Locate the cell with the specified text and output its (X, Y) center coordinate. 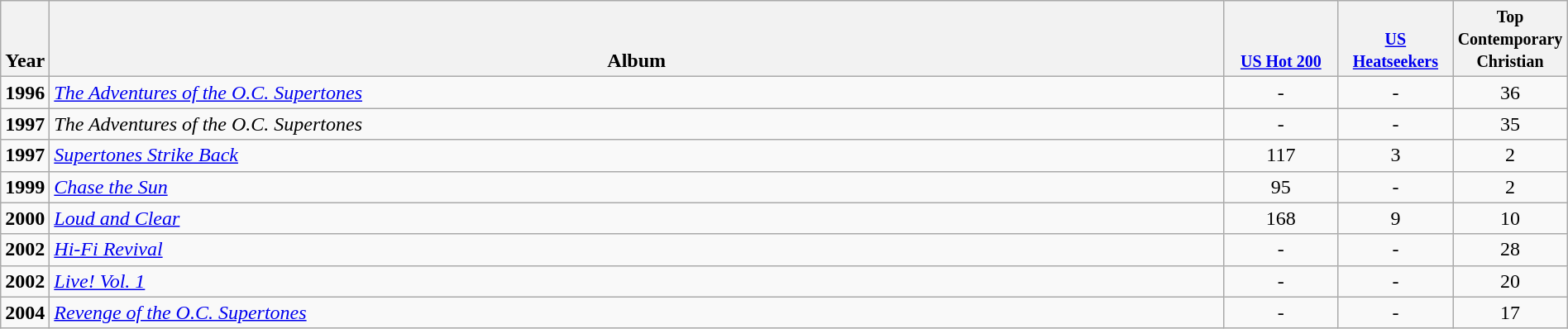
36 (1510, 93)
95 (1282, 187)
Top Contemporary Christian (1510, 39)
Album (637, 39)
US Hot 200 (1282, 39)
10 (1510, 218)
28 (1510, 250)
Revenge of the O.C. Supertones (637, 312)
3 (1396, 155)
17 (1510, 312)
Live! Vol. 1 (637, 281)
1999 (25, 187)
117 (1282, 155)
Supertones Strike Back (637, 155)
Year (25, 39)
US Heatseekers (1396, 39)
2004 (25, 312)
Loud and Clear (637, 218)
9 (1396, 218)
168 (1282, 218)
Hi-Fi Revival (637, 250)
Chase the Sun (637, 187)
20 (1510, 281)
1996 (25, 93)
35 (1510, 124)
2000 (25, 218)
